Output the [X, Y] coordinate of the center of the cell containing the given text.  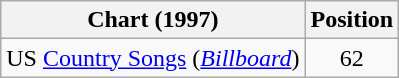
Chart (1997) [153, 20]
62 [352, 58]
US Country Songs (Billboard) [153, 58]
Position [352, 20]
